From the cell containing the given text, extract its center point as (X, Y) coordinate. 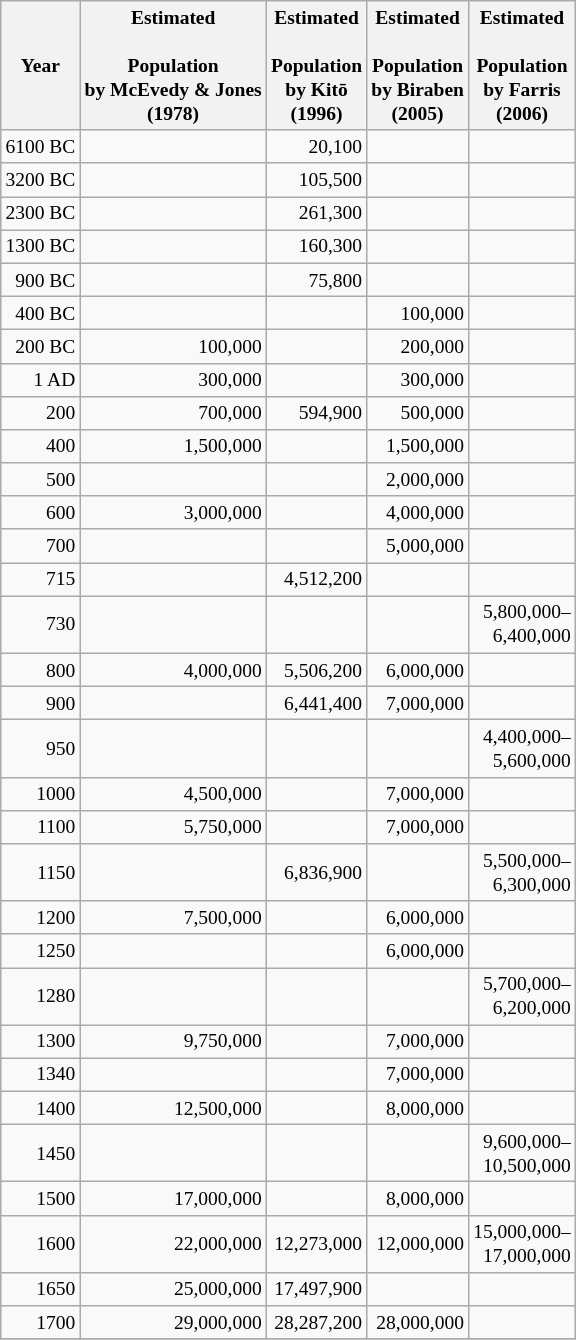
75,800 (316, 280)
700,000 (173, 412)
EstimatedPopulation by Kitō (1996) (316, 66)
5,506,200 (316, 670)
400 (40, 446)
1280 (40, 996)
594,900 (316, 412)
500 (40, 480)
800 (40, 670)
EstimatedPopulation by McEvedy & Jones (1978) (173, 66)
1400 (40, 1108)
600 (40, 512)
900 BC (40, 280)
2,000,000 (418, 480)
EstimatedPopulation by Farris (2006) (522, 66)
261,300 (316, 214)
3,000,000 (173, 512)
22,000,000 (173, 1244)
160,300 (316, 246)
5,800,000–6,400,000 (522, 624)
1700 (40, 1322)
9,750,000 (173, 1042)
28,287,200 (316, 1322)
1300 (40, 1042)
4,512,200 (316, 580)
1300 BC (40, 246)
700 (40, 546)
1340 (40, 1074)
1450 (40, 1154)
200 BC (40, 346)
6,836,900 (316, 872)
9,600,000–10,500,000 (522, 1154)
4,400,000–5,600,000 (522, 748)
17,000,000 (173, 1198)
1000 (40, 794)
1100 (40, 826)
15,000,000–17,000,000 (522, 1244)
5,500,000–6,300,000 (522, 872)
200,000 (418, 346)
1600 (40, 1244)
3200 BC (40, 180)
715 (40, 580)
1150 (40, 872)
EstimatedPopulation by Biraben (2005) (418, 66)
400 BC (40, 312)
105,500 (316, 180)
Year (40, 66)
1250 (40, 950)
500,000 (418, 412)
25,000,000 (173, 1288)
900 (40, 704)
5,700,000–6,200,000 (522, 996)
5,000,000 (418, 546)
12,500,000 (173, 1108)
1500 (40, 1198)
950 (40, 748)
28,000,000 (418, 1322)
730 (40, 624)
200 (40, 412)
4,500,000 (173, 794)
6,441,400 (316, 704)
12,000,000 (418, 1244)
1650 (40, 1288)
6100 BC (40, 146)
1 AD (40, 380)
1200 (40, 918)
7,500,000 (173, 918)
5,750,000 (173, 826)
17,497,900 (316, 1288)
12,273,000 (316, 1244)
20,100 (316, 146)
2300 BC (40, 214)
29,000,000 (173, 1322)
